Capture the cell that displays the provided text and extract its [x, y] central coordinate. 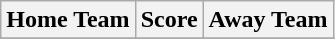
Score [169, 20]
Home Team [68, 20]
Away Team [268, 20]
